Pinpoint the cell where the given text exists, returning its [x, y] midpoint coordinate. 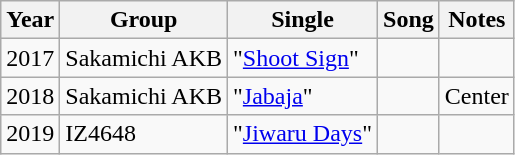
IZ4648 [144, 134]
Song [409, 20]
Year [30, 20]
Center [476, 96]
2018 [30, 96]
Notes [476, 20]
"Shoot Sign" [303, 58]
2017 [30, 58]
Group [144, 20]
"Jabaja" [303, 96]
"Jiwaru Days" [303, 134]
2019 [30, 134]
Single [303, 20]
